Detect which cell encompasses the target text, then output its [X, Y] center coordinate. 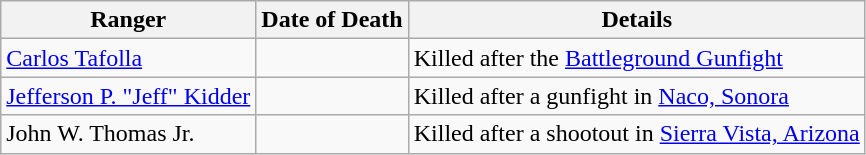
Killed after a shootout in Sierra Vista, Arizona [636, 134]
Date of Death [332, 20]
Details [636, 20]
Ranger [128, 20]
Jefferson P. "Jeff" Kidder [128, 96]
Killed after a gunfight in Naco, Sonora [636, 96]
Killed after the Battleground Gunfight [636, 58]
John W. Thomas Jr. [128, 134]
Carlos Tafolla [128, 58]
